Provide the [X, Y] coordinate of the cell's center where the given text is located.  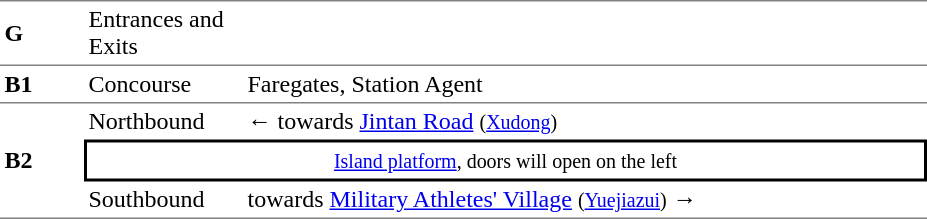
G [42, 32]
← towards Jintan Road (Xudong) [585, 122]
Faregates, Station Agent [585, 84]
Northbound [164, 122]
Island platform, doors will open on the left [506, 161]
Concourse [164, 84]
B1 [42, 84]
Entrances and Exits [164, 32]
